Provide the (X, Y) coordinate of the cell's center where the given text is located.  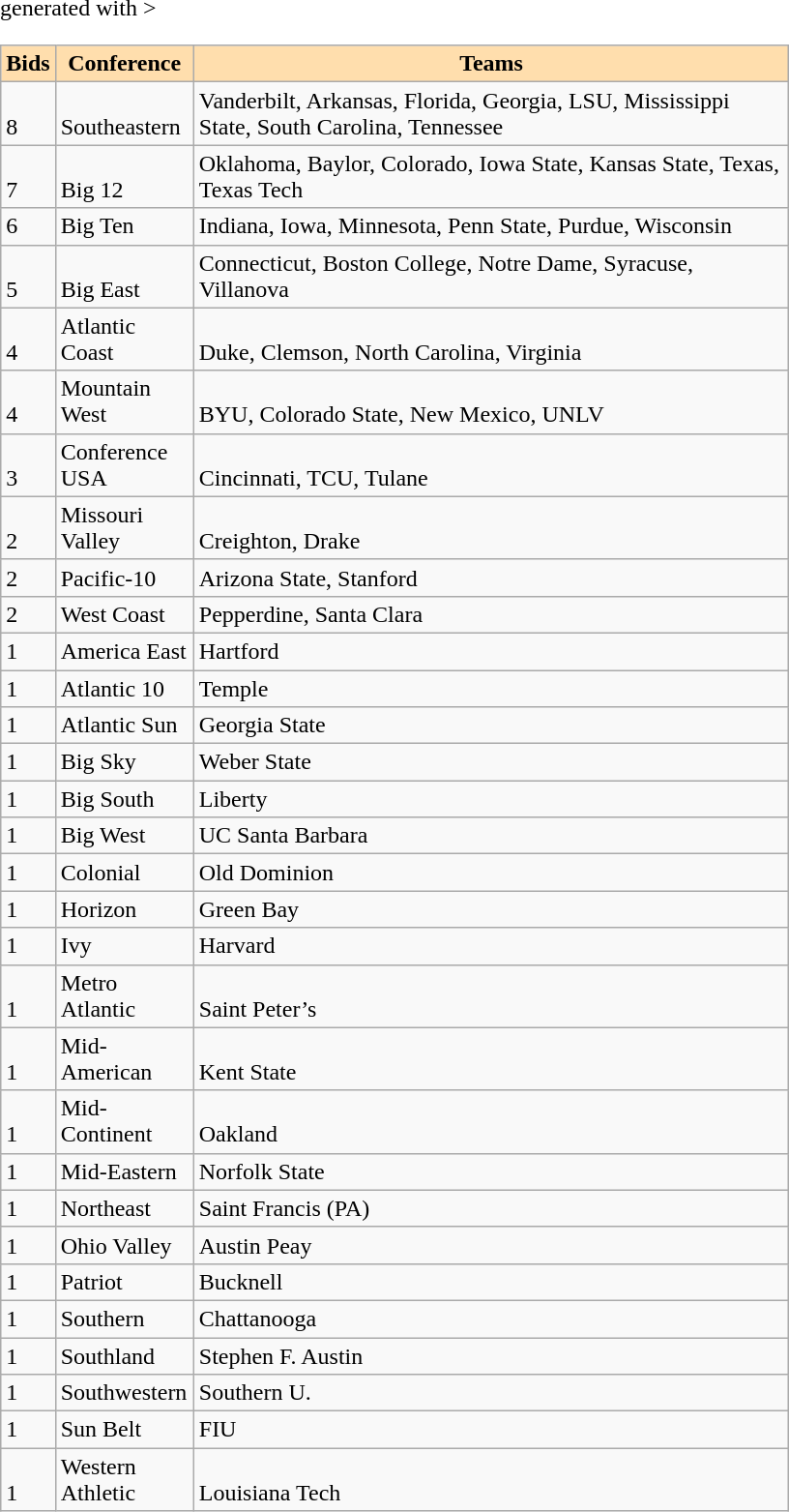
Big 12 (124, 176)
West Coast (124, 614)
Mid-Eastern (124, 1171)
BYU, Colorado State, New Mexico, UNLV (491, 402)
America East (124, 651)
FIU (491, 1430)
Conference (124, 64)
Southern U. (491, 1393)
Hartford (491, 651)
Temple (491, 688)
Southern (124, 1319)
Atlantic Sun (124, 726)
Vanderbilt, Arkansas, Florida, Georgia, LSU, Mississippi State, South Carolina, Tennessee (491, 114)
Norfolk State (491, 1171)
Ohio Valley (124, 1245)
Mid-American (124, 1058)
Atlantic 10 (124, 688)
Big South (124, 799)
Missouri Valley (124, 528)
Pepperdine, Santa Clara (491, 614)
Southland (124, 1355)
Metro Atlantic (124, 996)
7 (28, 176)
Sun Belt (124, 1430)
Creighton, Drake (491, 528)
Southeastern (124, 114)
Arizona State, Stanford (491, 578)
Georgia State (491, 726)
Atlantic Coast (124, 339)
Weber State (491, 762)
Big Sky (124, 762)
Oakland (491, 1122)
Bids (28, 64)
Western Athletic (124, 1480)
Austin Peay (491, 1245)
Harvard (491, 946)
Oklahoma, Baylor, Colorado, Iowa State, Kansas State, Texas, Texas Tech (491, 176)
Patriot (124, 1282)
Pacific-10 (124, 578)
Cincinnati, TCU, Tulane (491, 464)
6 (28, 226)
UC Santa Barbara (491, 836)
Connecticut, Boston College, Notre Dame, Syracuse, Villanova (491, 277)
Indiana, Iowa, Minnesota, Penn State, Purdue, Wisconsin (491, 226)
Old Dominion (491, 873)
Louisiana Tech (491, 1480)
Liberty (491, 799)
Saint Francis (PA) (491, 1208)
Colonial (124, 873)
Southwestern (124, 1393)
Mountain West (124, 402)
Green Bay (491, 909)
Duke, Clemson, North Carolina, Virginia (491, 339)
Northeast (124, 1208)
5 (28, 277)
Stephen F. Austin (491, 1355)
Big West (124, 836)
3 (28, 464)
Teams (491, 64)
Chattanooga (491, 1319)
Bucknell (491, 1282)
Horizon (124, 909)
Ivy (124, 946)
Kent State (491, 1058)
Big East (124, 277)
Big Ten (124, 226)
Mid-Continent (124, 1122)
8 (28, 114)
Conference USA (124, 464)
Saint Peter’s (491, 996)
